For the text-containing cell, return its midpoint in (X, Y) coordinate format. 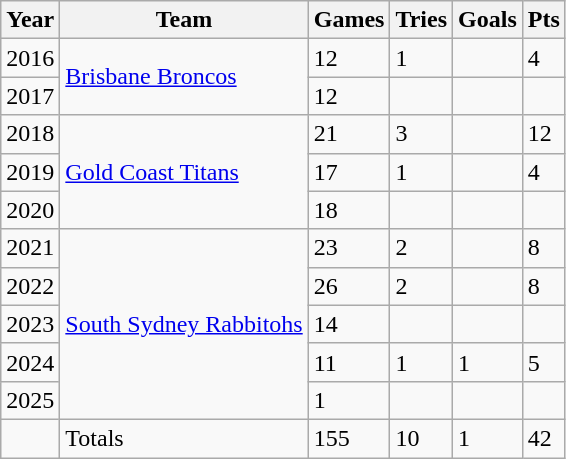
155 (349, 438)
3 (422, 134)
Brisbane Broncos (184, 77)
26 (349, 286)
11 (349, 362)
2025 (30, 400)
2016 (30, 58)
Goals (488, 20)
2022 (30, 286)
5 (544, 362)
2024 (30, 362)
Year (30, 20)
18 (349, 210)
2017 (30, 96)
2021 (30, 248)
2019 (30, 172)
South Sydney Rabbitohs (184, 324)
23 (349, 248)
Totals (184, 438)
Gold Coast Titans (184, 172)
Tries (422, 20)
14 (349, 324)
10 (422, 438)
Team (184, 20)
2018 (30, 134)
2020 (30, 210)
2023 (30, 324)
Pts (544, 20)
42 (544, 438)
17 (349, 172)
21 (349, 134)
Games (349, 20)
